Locate the cell with the specified text and output its (x, y) center coordinate. 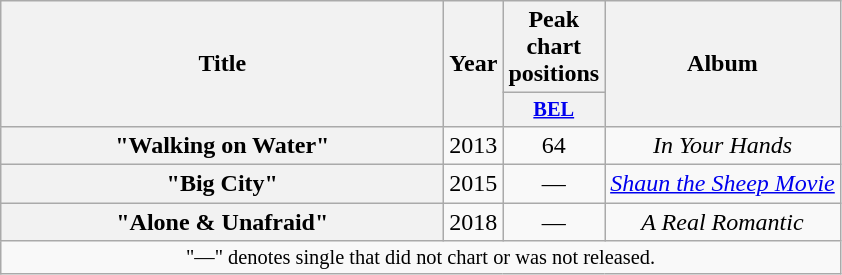
2018 (474, 222)
"Big City" (222, 184)
Album (723, 64)
BEL (554, 110)
"Alone & Unafraid" (222, 222)
In Your Hands (723, 145)
64 (554, 145)
2015 (474, 184)
Shaun the Sheep Movie (723, 184)
A Real Romantic (723, 222)
Year (474, 64)
Title (222, 64)
"—" denotes single that did not chart or was not released. (421, 258)
2013 (474, 145)
"Walking on Water" (222, 145)
Peak chart positions (554, 47)
